Return [x, y] of the center of cell containing provided text 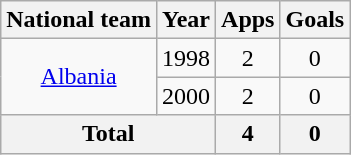
2000 [186, 96]
Total [108, 134]
Apps [248, 20]
1998 [186, 58]
Albania [79, 77]
Year [186, 20]
National team [79, 20]
4 [248, 134]
Goals [315, 20]
